Identify which cell holds the provided text, then report its [X, Y] central coordinate. 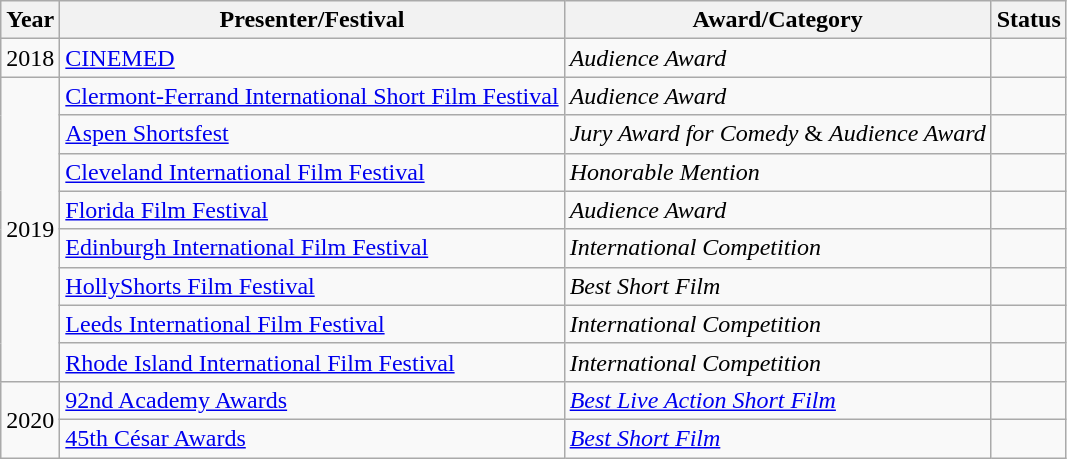
Florida Film Festival [312, 210]
45th César Awards [312, 438]
2019 [30, 229]
2020 [30, 419]
Rhode Island International Film Festival [312, 362]
2018 [30, 58]
Jury Award for Comedy & Audience Award [778, 134]
Clermont-Ferrand International Short Film Festival [312, 96]
CINEMED [312, 58]
Best Live Action Short Film [778, 400]
Award/Category [778, 20]
Leeds International Film Festival [312, 324]
Edinburgh International Film Festival [312, 248]
Year [30, 20]
Cleveland International Film Festival [312, 172]
HollyShorts Film Festival [312, 286]
Honorable Mention [778, 172]
Aspen Shortsfest [312, 134]
Status [1028, 20]
92nd Academy Awards [312, 400]
Presenter/Festival [312, 20]
